From the cell containing the given text, extract its center point as (x, y) coordinate. 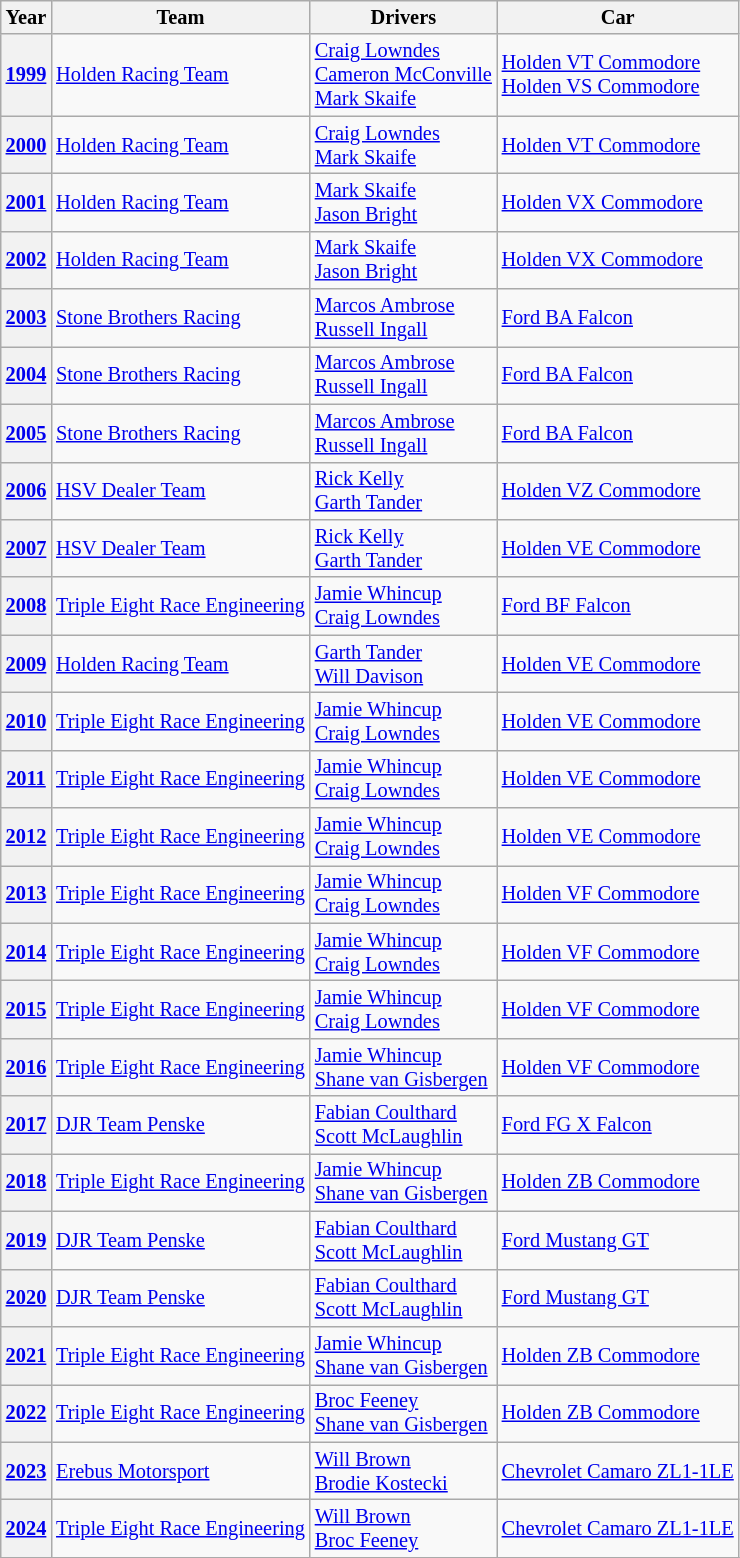
Year (26, 17)
Holden VT Commodore (618, 145)
Broc Feeney Shane van Gisbergen (404, 1413)
2008 (26, 606)
Ford FG X Falcon (618, 1125)
2020 (26, 1298)
2024 (26, 1528)
2014 (26, 952)
Team (180, 17)
Craig Lowndes Cameron McConville Mark Skaife (404, 75)
2009 (26, 664)
2017 (26, 1125)
2023 (26, 1471)
2019 (26, 1240)
2002 (26, 260)
2013 (26, 894)
Car (618, 17)
Holden VT CommodoreHolden VS Commodore (618, 75)
Erebus Motorsport (180, 1471)
Craig Lowndes Mark Skaife (404, 145)
2015 (26, 1009)
2018 (26, 1182)
2007 (26, 548)
2006 (26, 491)
2016 (26, 1067)
2010 (26, 721)
2011 (26, 779)
1999 (26, 75)
2001 (26, 202)
Will Brown Broc Feeney (404, 1528)
2003 (26, 318)
Drivers (404, 17)
2000 (26, 145)
2004 (26, 375)
2005 (26, 433)
Will Brown Brodie Kostecki (404, 1471)
Garth Tander Will Davison (404, 664)
2021 (26, 1355)
2012 (26, 837)
2022 (26, 1413)
Ford BF Falcon (618, 606)
Holden VZ Commodore (618, 491)
